Output the (X, Y) coordinate of the center of the cell containing the given text.  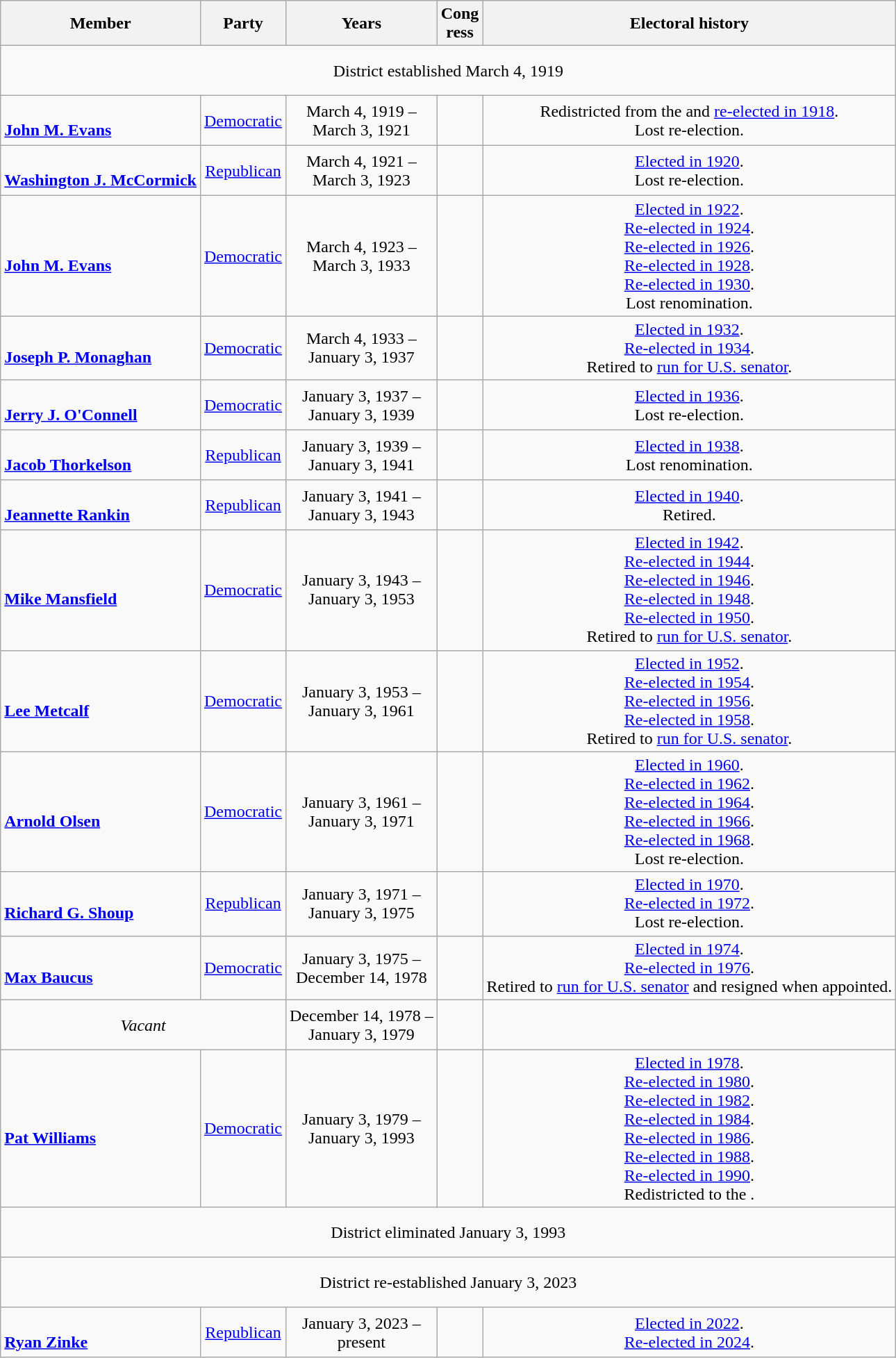
Richard G. Shoup (101, 904)
Arnold Olsen (101, 811)
Mike Mansfield (101, 590)
Jacob Thorkelson (101, 455)
Elected in 1932.Re-elected in 1934.Retired to run for U.S. senator. (689, 348)
Years (361, 24)
Elected in 1974.Re-elected in 1976.Retired to run for U.S. senator and resigned when appointed. (689, 968)
January 3, 1953 –January 3, 1961 (361, 701)
Ryan Zinke (101, 1332)
Joseph P. Monaghan (101, 348)
Elected in 1942.Re-elected in 1944.Re-elected in 1946.Re-elected in 1948.Re-elected in 1950.Retired to run for U.S. senator. (689, 590)
January 3, 1975 –December 14, 1978 (361, 968)
Elected in 1952.Re-elected in 1954.Re-elected in 1956.Re-elected in 1958.Retired to run for U.S. senator. (689, 701)
Party (243, 24)
Elected in 1936.Lost re-election. (689, 405)
March 4, 1919 –March 3, 1921 (361, 121)
December 14, 1978 –January 3, 1979 (361, 1025)
January 3, 2023 –present (361, 1332)
Elected in 1960.Re-elected in 1962.Re-elected in 1964.Re-elected in 1966.Re-elected in 1968.Lost re-election. (689, 811)
District established March 4, 1919 (449, 71)
Vacant (143, 1025)
Member (101, 24)
Elected in 1922.Re-elected in 1924.Re-elected in 1926.Re-elected in 1928.Re-elected in 1930.Lost renomination. (689, 256)
January 3, 1971 –January 3, 1975 (361, 904)
January 3, 1943 –January 3, 1953 (361, 590)
January 3, 1937 –January 3, 1939 (361, 405)
Jerry J. O'Connell (101, 405)
January 3, 1939 –January 3, 1941 (361, 455)
Electoral history (689, 24)
Congress (460, 24)
Max Baucus (101, 968)
Elected in 1938.Lost renomination. (689, 455)
Elected in 1940.Retired. (689, 505)
January 3, 1979 –January 3, 1993 (361, 1128)
January 3, 1961 –January 3, 1971 (361, 811)
District re-established January 3, 2023 (449, 1282)
Elected in 1970.Re-elected in 1972.Lost re-election. (689, 904)
Pat Williams (101, 1128)
Elected in 2022.Re-elected in 2024. (689, 1332)
March 4, 1921 –March 3, 1923 (361, 171)
March 4, 1933 –January 3, 1937 (361, 348)
District eliminated January 3, 1993 (449, 1232)
Washington J. McCormick (101, 171)
Redistricted from the and re-elected in 1918.Lost re-election. (689, 121)
March 4, 1923 –March 3, 1933 (361, 256)
Lee Metcalf (101, 701)
Elected in 1920.Lost re-election. (689, 171)
Jeannette Rankin (101, 505)
January 3, 1941 –January 3, 1943 (361, 505)
